From the cell containing the given text, extract its center point as (x, y) coordinate. 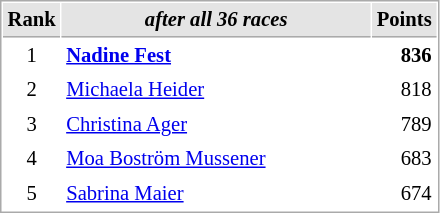
2 (32, 90)
Christina Ager (216, 124)
Sabrina Maier (216, 194)
683 (404, 158)
836 (404, 56)
Moa Boström Mussener (216, 158)
818 (404, 90)
Rank (32, 20)
674 (404, 194)
after all 36 races (216, 20)
789 (404, 124)
Points (404, 20)
4 (32, 158)
5 (32, 194)
1 (32, 56)
Michaela Heider (216, 90)
3 (32, 124)
Nadine Fest (216, 56)
